Pinpoint the cell where the given text exists, returning its [x, y] midpoint coordinate. 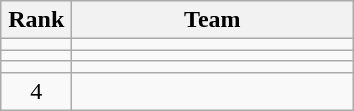
Team [212, 20]
Rank [36, 20]
4 [36, 91]
